Pinpoint the cell where the given text exists, returning its [X, Y] midpoint coordinate. 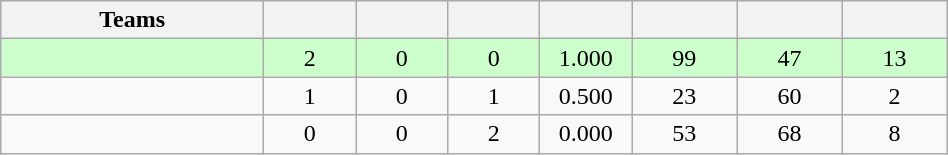
68 [790, 134]
60 [790, 96]
23 [684, 96]
47 [790, 58]
99 [684, 58]
13 [894, 58]
0.500 [586, 96]
1.000 [586, 58]
Teams [132, 20]
8 [894, 134]
0.000 [586, 134]
53 [684, 134]
